Locate the cell with the specified text and output its (x, y) center coordinate. 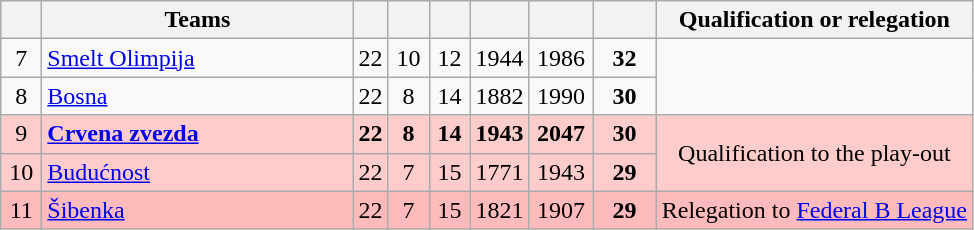
1821 (500, 210)
32 (625, 58)
Qualification or relegation (814, 20)
Bosna (198, 96)
2047 (561, 134)
1986 (561, 58)
1771 (500, 172)
1944 (500, 58)
Smelt Olimpija (198, 58)
11 (22, 210)
1990 (561, 96)
Budućnost (198, 172)
1882 (500, 96)
Šibenka (198, 210)
Qualification to the play-out (814, 153)
1907 (561, 210)
9 (22, 134)
Relegation to Federal B League (814, 210)
Teams (198, 20)
12 (450, 58)
Crvena zvezda (198, 134)
